Identify which cell holds the provided text, then report its [X, Y] central coordinate. 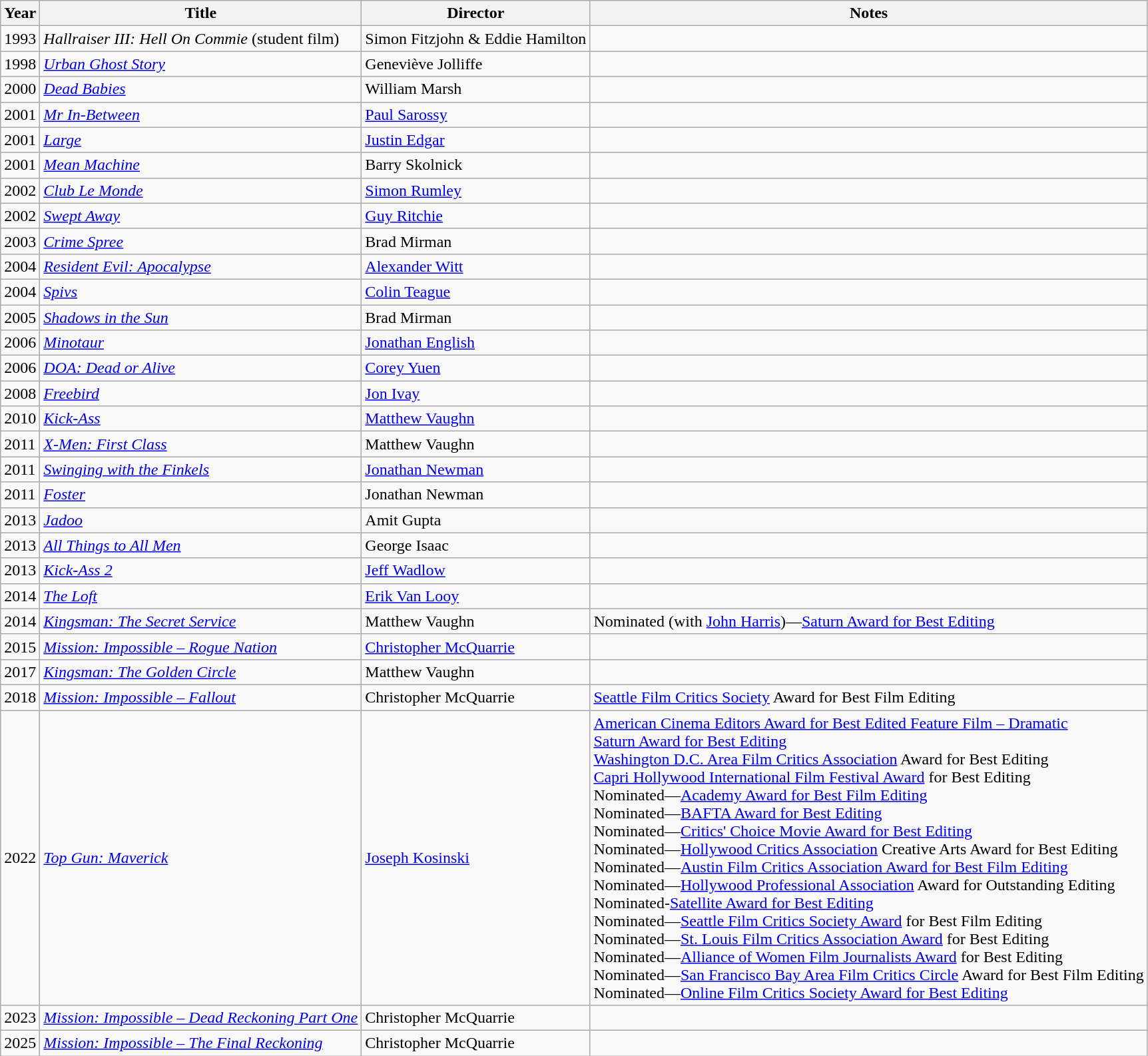
Jonathan English [475, 343]
Mission: Impossible – Dead Reckoning Part One [201, 1018]
2010 [20, 419]
DOA: Dead or Alive [201, 368]
2018 [20, 697]
The Loft [201, 596]
Crime Spree [201, 241]
Colin Teague [475, 292]
Shadows in the Sun [201, 318]
2008 [20, 394]
Hallraiser III: Hell On Commie (student film) [201, 39]
Foster [201, 495]
Minotaur [201, 343]
Seattle Film Critics Society Award for Best Film Editing [868, 697]
2017 [20, 672]
X-Men: First Class [201, 444]
Corey Yuen [475, 368]
Simon Rumley [475, 190]
Mr In-Between [201, 115]
2022 [20, 858]
Swept Away [201, 216]
Mission: Impossible – The Final Reckoning [201, 1043]
Paul Sarossy [475, 115]
Erik Van Looy [475, 596]
2015 [20, 647]
Simon Fitzjohn & Eddie Hamilton [475, 39]
Mean Machine [201, 165]
Kingsman: The Secret Service [201, 621]
2025 [20, 1043]
1993 [20, 39]
William Marsh [475, 89]
Year [20, 13]
Geneviève Jolliffe [475, 64]
Mission: Impossible – Fallout [201, 697]
Resident Evil: Apocalypse [201, 266]
Kingsman: The Golden Circle [201, 672]
Top Gun: Maverick [201, 858]
All Things to All Men [201, 545]
George Isaac [475, 545]
Director [475, 13]
Guy Ritchie [475, 216]
Urban Ghost Story [201, 64]
Title [201, 13]
Justin Edgar [475, 140]
Amit Gupta [475, 520]
Swinging with the Finkels [201, 469]
Dead Babies [201, 89]
Jeff Wadlow [475, 571]
Kick-Ass 2 [201, 571]
Freebird [201, 394]
Nominated (with John Harris)—Saturn Award for Best Editing [868, 621]
1998 [20, 64]
2003 [20, 241]
Notes [868, 13]
Joseph Kosinski [475, 858]
Barry Skolnick [475, 165]
Spivs [201, 292]
Alexander Witt [475, 266]
2023 [20, 1018]
Kick-Ass [201, 419]
2005 [20, 318]
Large [201, 140]
2000 [20, 89]
Mission: Impossible – Rogue Nation [201, 647]
Club Le Monde [201, 190]
Jadoo [201, 520]
Jon Ivay [475, 394]
